Return (X, Y) of the center of cell containing provided text 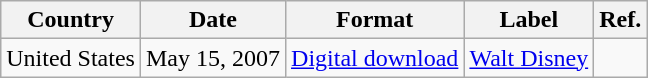
May 15, 2007 (212, 58)
Ref. (620, 20)
Date (212, 20)
Label (529, 20)
Format (375, 20)
Country (71, 20)
Walt Disney (529, 58)
United States (71, 58)
Digital download (375, 58)
